Capture the cell that displays the provided text and extract its (X, Y) central coordinate. 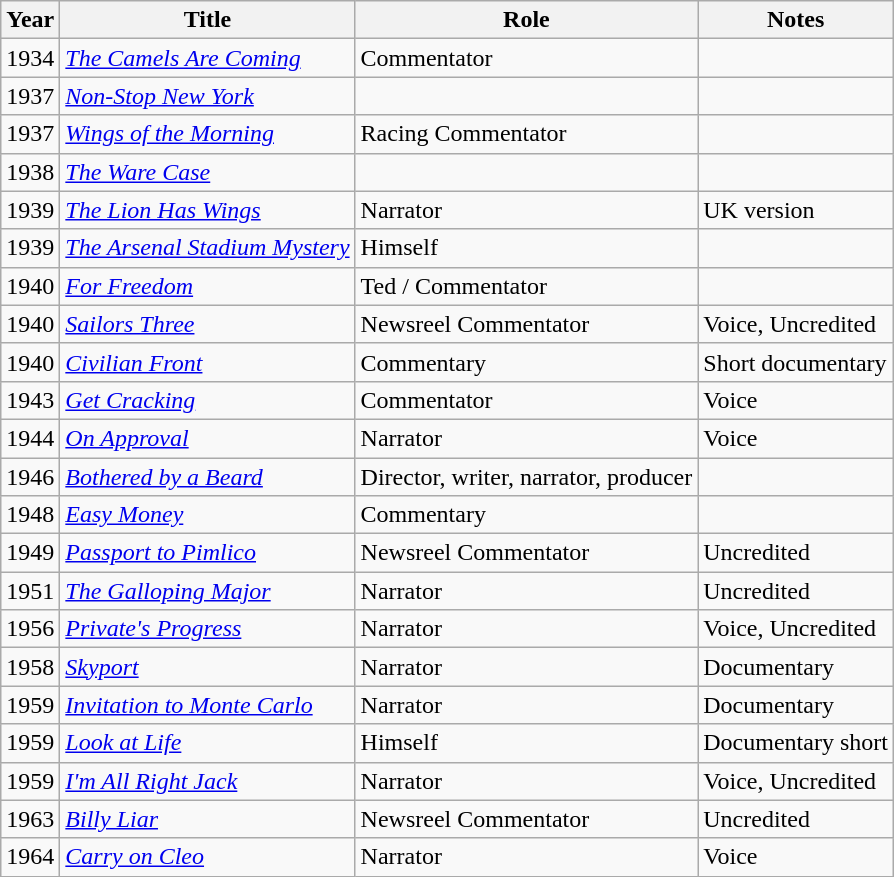
Skyport (208, 667)
Passport to Pimlico (208, 553)
1951 (30, 591)
Documentary short (796, 743)
Look at Life (208, 743)
Non-Stop New York (208, 96)
1938 (30, 172)
UK version (796, 210)
Wings of the Morning (208, 134)
Invitation to Monte Carlo (208, 705)
Billy Liar (208, 819)
Title (208, 20)
1964 (30, 857)
Easy Money (208, 515)
1956 (30, 629)
Bothered by a Beard (208, 477)
1949 (30, 553)
Get Cracking (208, 400)
1946 (30, 477)
1948 (30, 515)
The Camels Are Coming (208, 58)
Sailors Three (208, 324)
The Arsenal Stadium Mystery (208, 248)
Carry on Cleo (208, 857)
For Freedom (208, 286)
Civilian Front (208, 362)
Director, writer, narrator, producer (526, 477)
Private's Progress (208, 629)
1943 (30, 400)
The Ware Case (208, 172)
Year (30, 20)
1958 (30, 667)
1934 (30, 58)
The Galloping Major (208, 591)
Notes (796, 20)
Racing Commentator (526, 134)
1963 (30, 819)
I'm All Right Jack (208, 781)
Ted / Commentator (526, 286)
On Approval (208, 438)
The Lion Has Wings (208, 210)
Role (526, 20)
Short documentary (796, 362)
1944 (30, 438)
